Output the (X, Y) coordinate of the center of the cell containing the given text.  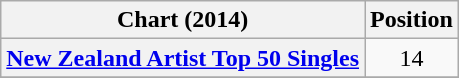
Chart (2014) (183, 20)
14 (412, 58)
New Zealand Artist Top 50 Singles (183, 58)
Position (412, 20)
